Detect which cell encompasses the target text, then output its [x, y] center coordinate. 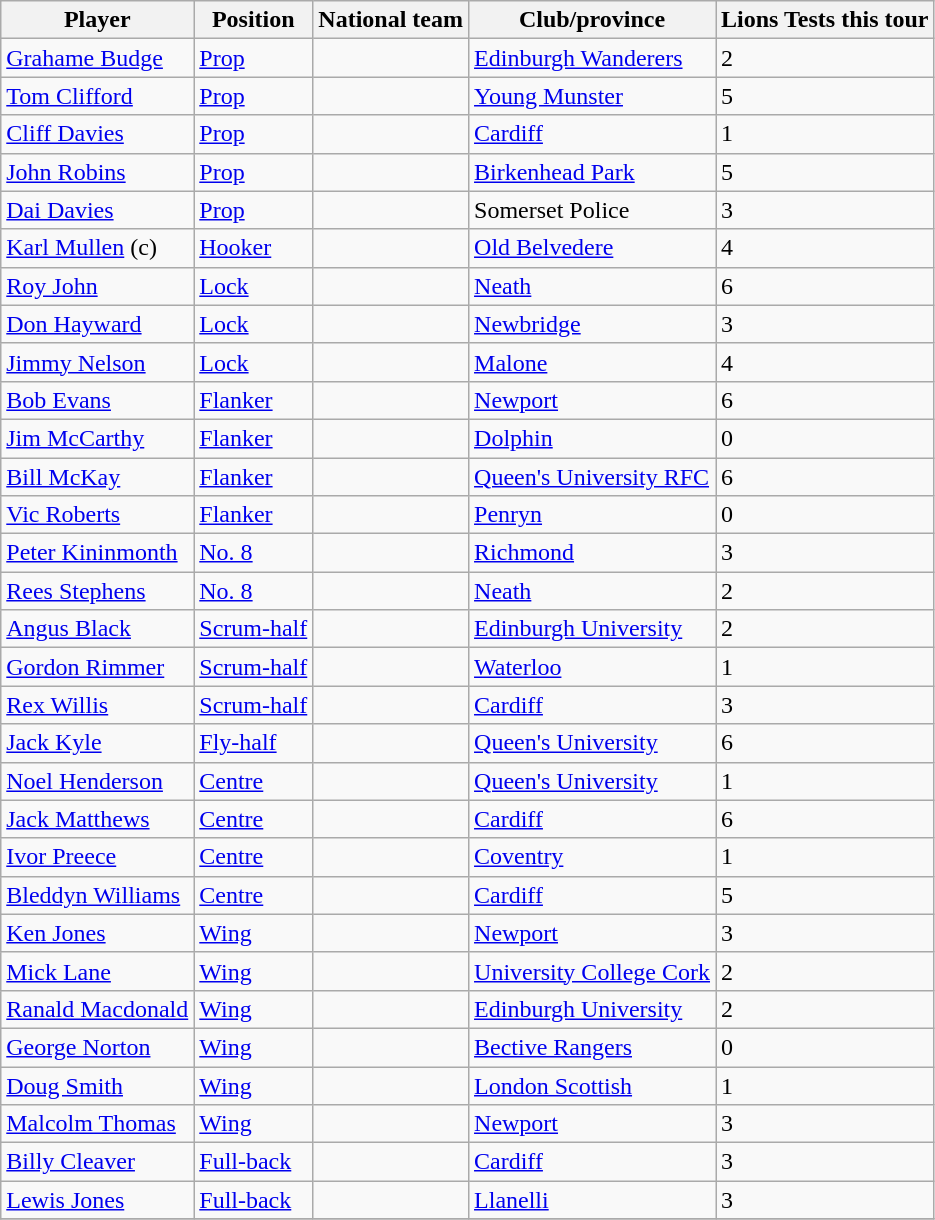
Bob Evans [98, 400]
George Norton [98, 1047]
Bleddyn Williams [98, 895]
Billy Cleaver [98, 1162]
Tom Clifford [98, 96]
National team [391, 20]
Grahame Budge [98, 58]
Ken Jones [98, 933]
Position [254, 20]
Dolphin [592, 438]
Jim McCarthy [98, 438]
Bill McKay [98, 477]
Queen's University RFC [592, 477]
Ranald Macdonald [98, 1009]
Rex Willis [98, 705]
Player [98, 20]
Lewis Jones [98, 1200]
University College Cork [592, 971]
Malone [592, 362]
Birkenhead Park [592, 172]
Lions Tests this tour [825, 20]
Hooker [254, 248]
Bective Rangers [592, 1047]
Doug Smith [98, 1085]
John Robins [98, 172]
Jack Kyle [98, 743]
Jimmy Nelson [98, 362]
Malcolm Thomas [98, 1124]
Penryn [592, 515]
Fly-half [254, 743]
Ivor Preece [98, 857]
Young Munster [592, 96]
Edinburgh Wanderers [592, 58]
Angus Black [98, 629]
Old Belvedere [592, 248]
Vic Roberts [98, 515]
Waterloo [592, 667]
Newbridge [592, 324]
Karl Mullen (c) [98, 248]
Mick Lane [98, 971]
Don Hayward [98, 324]
Jack Matthews [98, 819]
Cliff Davies [98, 134]
Llanelli [592, 1200]
London Scottish [592, 1085]
Peter Kininmonth [98, 553]
Richmond [592, 553]
Club/province [592, 20]
Roy John [98, 286]
Somerset Police [592, 210]
Coventry [592, 857]
Noel Henderson [98, 781]
Dai Davies [98, 210]
Rees Stephens [98, 591]
Gordon Rimmer [98, 667]
